Detect which cell encompasses the target text, then output its (x, y) center coordinate. 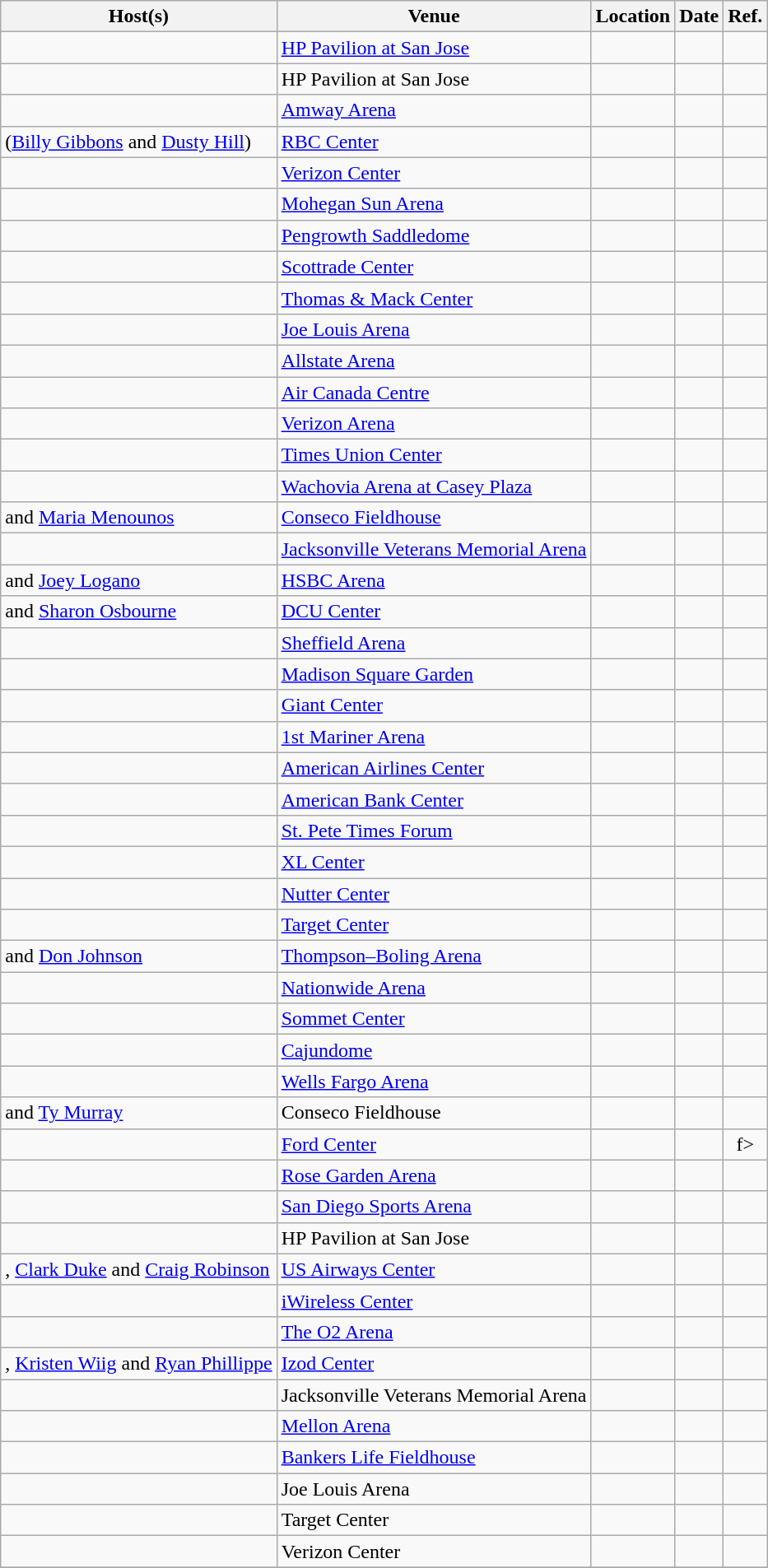
iWireless Center (434, 1300)
(Billy Gibbons and Dusty Hill) (138, 142)
American Airlines Center (434, 768)
and Don Johnson (138, 956)
Mohegan Sun Arena (434, 204)
Times Union Center (434, 455)
Venue (434, 16)
and Sharon Osbourne (138, 612)
XL Center (434, 862)
Sommet Center (434, 1019)
Madison Square Garden (434, 674)
Nationwide Arena (434, 988)
Cajundome (434, 1050)
and Joey Logano (138, 580)
Host(s) (138, 16)
The O2 Arena (434, 1332)
Wachovia Arena at Casey Plaza (434, 486)
American Bank Center (434, 799)
1st Mariner Arena (434, 737)
US Airways Center (434, 1269)
Giant Center (434, 705)
Pengrowth Saddledome (434, 235)
Ref. (746, 16)
Ford Center (434, 1144)
Allstate Arena (434, 361)
DCU Center (434, 612)
Date (700, 16)
Izod Center (434, 1363)
, Kristen Wiig and Ryan Phillippe (138, 1363)
f> (746, 1144)
RBC Center (434, 142)
and Ty Murray (138, 1113)
, Clark Duke and Craig Robinson (138, 1269)
Scottrade Center (434, 267)
Sheffield Arena (434, 643)
Nutter Center (434, 893)
St. Pete Times Forum (434, 831)
Thompson–Boling Arena (434, 956)
Wells Fargo Arena (434, 1082)
HSBC Arena (434, 580)
Rose Garden Arena (434, 1175)
Thomas & Mack Center (434, 298)
Bankers Life Fieldhouse (434, 1458)
San Diego Sports Arena (434, 1207)
Air Canada Centre (434, 393)
Verizon Arena (434, 424)
Location (633, 16)
and Maria Menounos (138, 518)
Amway Arena (434, 110)
Mellon Arena (434, 1426)
